Scan for the cell matching the given text and deliver its (X, Y) coordinate at center. 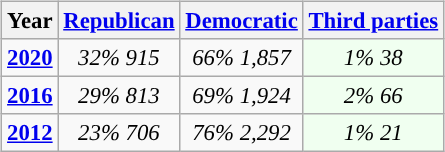
76% 2,292 (242, 133)
2% 66 (373, 96)
Democratic (242, 21)
Republican (119, 21)
1% 38 (373, 58)
Third parties (373, 21)
1% 21 (373, 133)
Year (30, 21)
32% 915 (119, 58)
2012 (30, 133)
2016 (30, 96)
66% 1,857 (242, 58)
29% 813 (119, 96)
2020 (30, 58)
69% 1,924 (242, 96)
23% 706 (119, 133)
